Identify which cell holds the provided text, then report its (x, y) central coordinate. 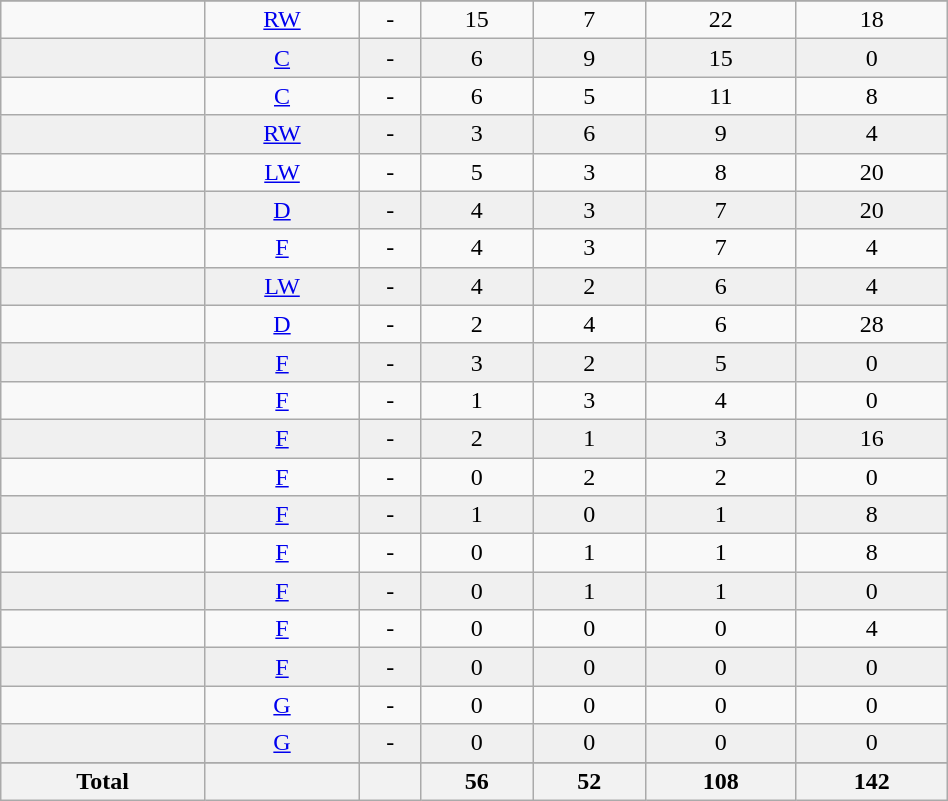
16 (872, 438)
56 (477, 781)
11 (720, 96)
Total (103, 781)
28 (872, 324)
142 (872, 781)
22 (720, 20)
18 (872, 20)
52 (589, 781)
108 (720, 781)
